Pinpoint the cell where the given text exists, returning its [X, Y] midpoint coordinate. 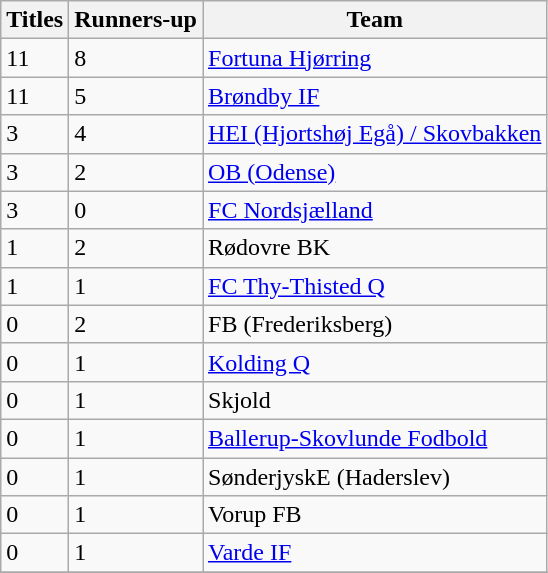
Varde IF [374, 553]
Runners-up [136, 20]
Rødovre BK [374, 248]
Skjold [374, 400]
4 [136, 134]
FB (Frederiksberg) [374, 324]
Fortuna Hjørring [374, 58]
Ballerup-Skovlunde Fodbold [374, 438]
FC Nordsjælland [374, 210]
OB (Odense) [374, 172]
HEI (Hjortshøj Egå) / Skovbakken [374, 134]
Team [374, 20]
Kolding Q [374, 362]
8 [136, 58]
Titles [35, 20]
SønderjyskE (Haderslev) [374, 477]
Brøndby IF [374, 96]
5 [136, 96]
Vorup FB [374, 515]
FC Thy-Thisted Q [374, 286]
